Capture the cell that displays the provided text and extract its [x, y] central coordinate. 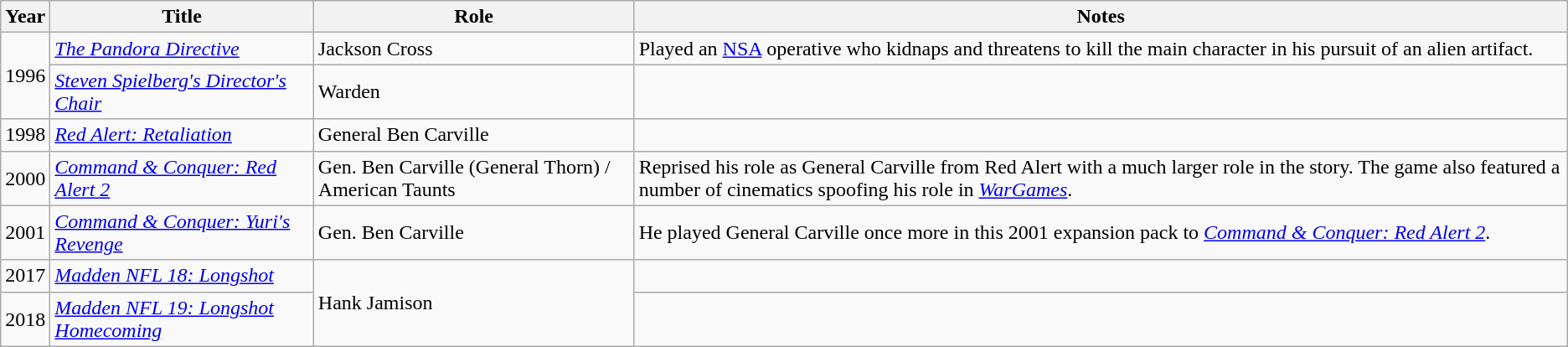
Madden NFL 19: Longshot Homecoming [182, 319]
Jackson Cross [474, 49]
1996 [25, 75]
Red Alert: Retaliation [182, 135]
2001 [25, 233]
Hank Jamison [474, 303]
The Pandora Directive [182, 49]
1998 [25, 135]
Title [182, 17]
Command & Conquer: Yuri's Revenge [182, 233]
Command & Conquer: Red Alert 2 [182, 178]
Year [25, 17]
Notes [1101, 17]
Gen. Ben Carville [474, 233]
2017 [25, 276]
Role [474, 17]
Played an NSA operative who kidnaps and threatens to kill the main character in his pursuit of an alien artifact. [1101, 49]
Madden NFL 18: Longshot [182, 276]
Steven Spielberg's Director's Chair [182, 92]
2018 [25, 319]
He played General Carville once more in this 2001 expansion pack to Command & Conquer: Red Alert 2. [1101, 233]
Warden [474, 92]
General Ben Carville [474, 135]
Gen. Ben Carville (General Thorn) / American Taunts [474, 178]
2000 [25, 178]
